Output the (x, y) coordinate of the center of the cell containing the given text.  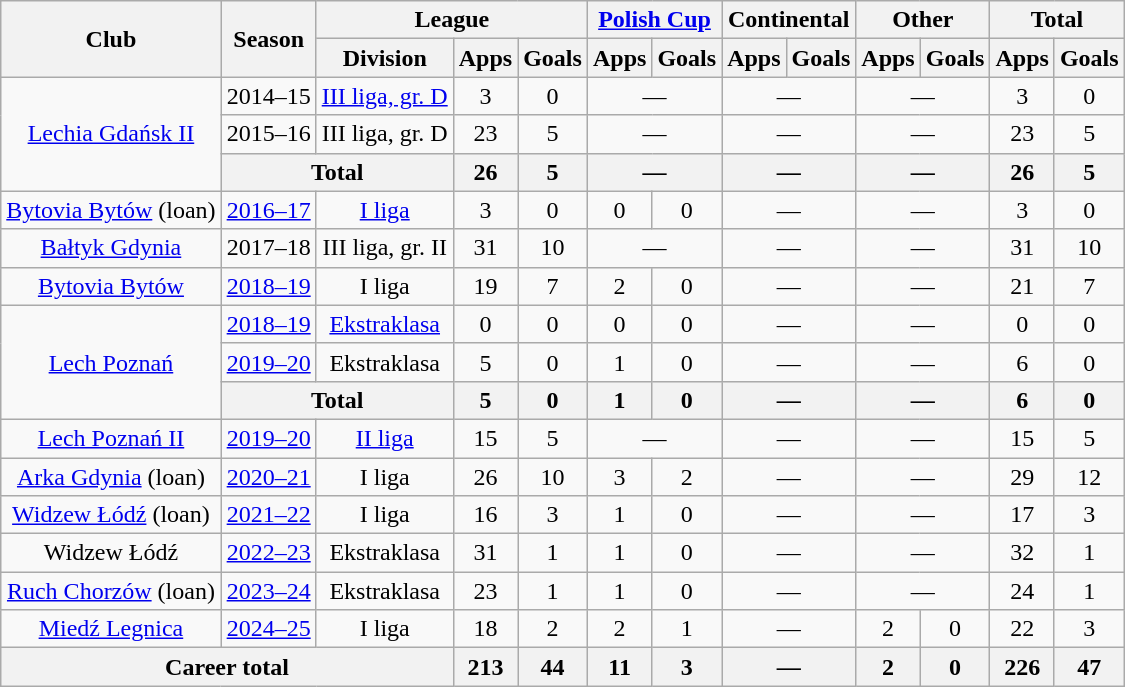
22 (1022, 629)
2021–22 (268, 515)
Other (923, 20)
League (452, 20)
226 (1022, 667)
44 (553, 667)
2024–25 (268, 629)
2023–24 (268, 591)
Lechia Gdańsk II (111, 134)
32 (1022, 553)
2016–17 (268, 210)
24 (1022, 591)
Miedź Legnica (111, 629)
Division (384, 58)
2022–23 (268, 553)
Bałtyk Gdynia (111, 248)
47 (1089, 667)
Ruch Chorzów (loan) (111, 591)
29 (1022, 477)
Widzew Łódź (111, 553)
Lech Poznań (111, 362)
II liga (384, 438)
2020–21 (268, 477)
III liga, gr. II (384, 248)
Arka Gdynia (loan) (111, 477)
16 (485, 515)
213 (485, 667)
Lech Poznań II (111, 438)
21 (1022, 286)
2017–18 (268, 248)
Polish Cup (654, 20)
2015–16 (268, 134)
18 (485, 629)
Continental (789, 20)
17 (1022, 515)
11 (619, 667)
Widzew Łódź (loan) (111, 515)
Career total (227, 667)
Season (268, 39)
2014–15 (268, 96)
12 (1089, 477)
Bytovia Bytów (loan) (111, 210)
Club (111, 39)
19 (485, 286)
Bytovia Bytów (111, 286)
